From the cell containing the given text, extract its center point as [x, y] coordinate. 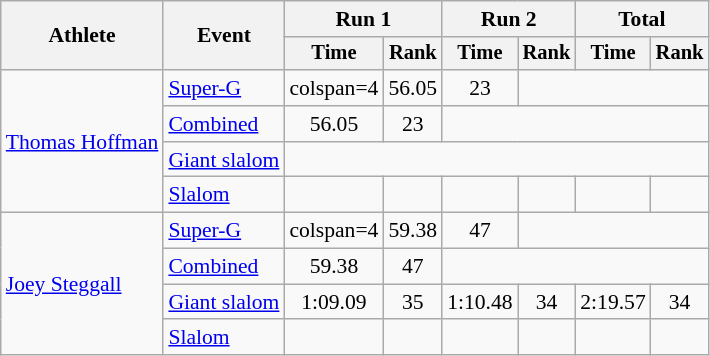
Athlete [82, 36]
Run 2 [508, 19]
Run 1 [363, 19]
1:10.48 [480, 302]
Total [642, 19]
Joey Steggall [82, 284]
1:09.09 [334, 302]
2:19.57 [612, 302]
Event [224, 36]
Thomas Hoffman [82, 141]
35 [412, 302]
